Determine the (x, y) coordinate at the center of the cell enclosing the given text.  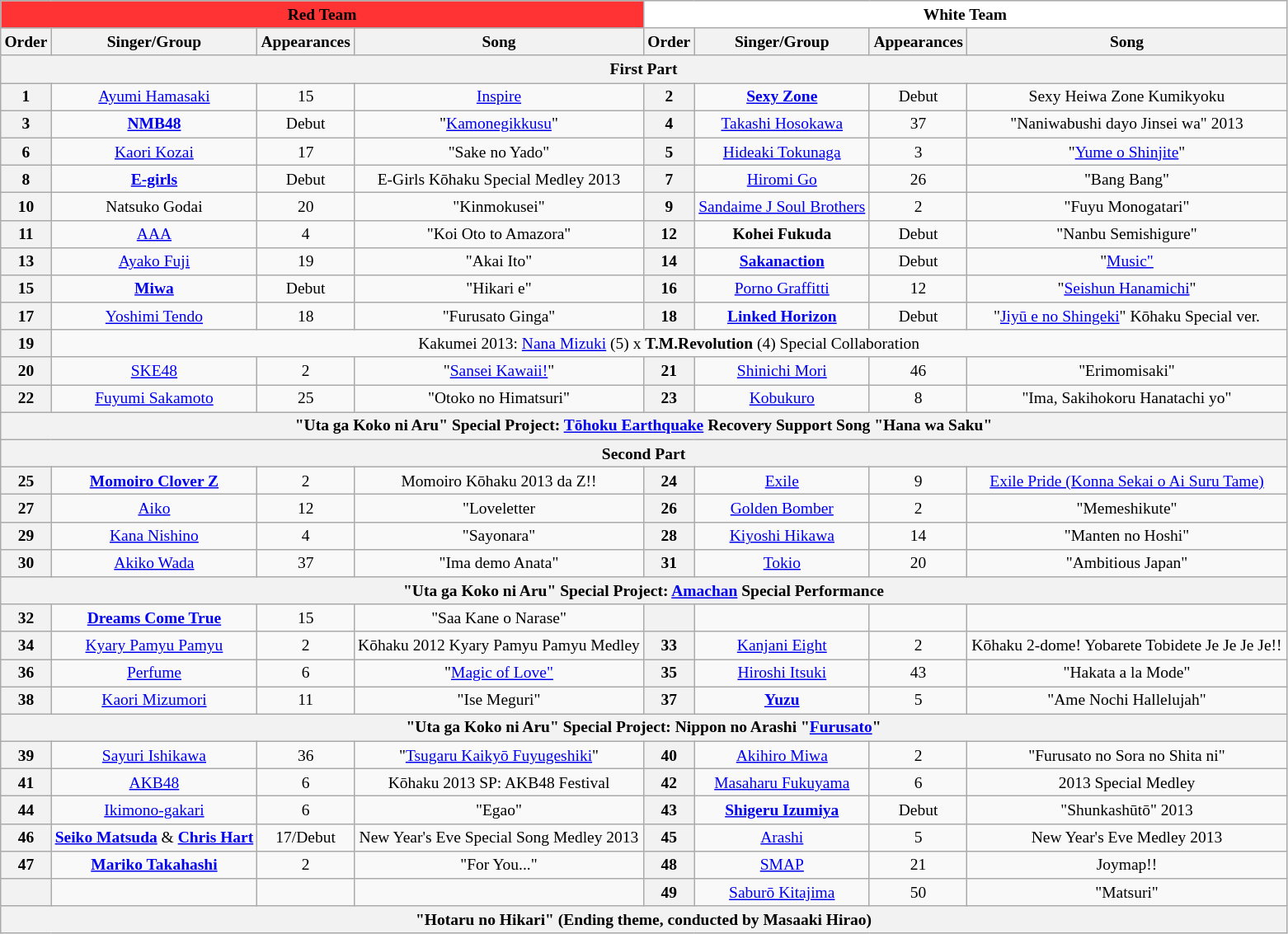
Miwa (154, 289)
"Tsugaru Kaikyō Fuyugeshiki" (498, 755)
10 (26, 206)
Seiko Matsuda & Chris Hart (154, 838)
Kanjani Eight (782, 645)
Perfume (154, 673)
Kōhaku 2012 Kyary Pamyu Pamyu Medley (498, 645)
48 (670, 864)
Sayuri Ishikawa (154, 755)
Inspire (498, 97)
"Furusato no Sora no Shita ni" (1127, 755)
Kaori Mizumori (154, 701)
Arashi (782, 838)
"Sayonara" (498, 536)
17/Debut (306, 838)
"Loveletter (498, 508)
Kiyoshi Hikawa (782, 536)
"Magic of Love" (498, 673)
Natsuko Godai (154, 206)
50 (918, 892)
"Memeshikute" (1127, 508)
First Part (644, 69)
"Yume o Shinjite" (1127, 152)
Second Part (644, 453)
"Saa Kane o Narase" (498, 618)
Saburō Kitajima (782, 892)
1 (26, 97)
Shinichi Mori (782, 371)
"Bang Bang" (1127, 178)
White Team (966, 15)
Ikimono-gakari (154, 810)
NMB48 (154, 124)
"Uta ga Koko ni Aru" Special Project: Tōhoku Earthquake Recovery Support Song "Hana wa Saku" (644, 425)
SKE48 (154, 371)
E-Girls Kōhaku Special Medley 2013 (498, 178)
Aiko (154, 508)
Akiko Wada (154, 562)
"Otoko no Himatsuri" (498, 399)
16 (670, 289)
"Ima demo Anata" (498, 562)
Kōhaku 2013 SP: AKB48 Festival (498, 783)
"Seishun Hanamichi" (1127, 289)
44 (26, 810)
Ayumi Hamasaki (154, 97)
"Jiyū e no Shingeki" Kōhaku Special ver. (1127, 317)
"Erimomisaki" (1127, 371)
22 (26, 399)
31 (670, 562)
Porno Graffitti (782, 289)
"For You..." (498, 864)
"Music" (1127, 260)
Joymap!! (1127, 864)
"Ambitious Japan" (1127, 562)
2013 Special Medley (1127, 783)
23 (670, 399)
New Year's Eve Medley 2013 (1127, 838)
39 (26, 755)
34 (26, 645)
"Matsuri" (1127, 892)
Shigeru Izumiya (782, 810)
41 (26, 783)
Akihiro Miwa (782, 755)
Yuzu (782, 701)
Hiroshi Itsuki (782, 673)
7 (670, 178)
40 (670, 755)
Mariko Takahashi (154, 864)
Linked Horizon (782, 317)
"Shunkashūtō" 2013 (1127, 810)
Hiromi Go (782, 178)
24 (670, 481)
"Furusato Ginga" (498, 317)
Kana Nishino (154, 536)
"Ise Meguri" (498, 701)
"Sansei Kawaii!" (498, 371)
13 (26, 260)
"Hikari e" (498, 289)
38 (26, 701)
Dreams Come True (154, 618)
Sexy Heiwa Zone Kumikyoku (1127, 97)
29 (26, 536)
Momoiro Clover Z (154, 481)
Kyary Pamyu Pamyu (154, 645)
Ayako Fuji (154, 260)
Exile Pride (Konna Sekai o Ai Suru Tame) (1127, 481)
"Nanbu Semishigure" (1127, 234)
"Hakata a la Mode" (1127, 673)
Sakanaction (782, 260)
Exile (782, 481)
Kōhaku 2-dome! Yobarete Tobidete Je Je Je Je!! (1127, 645)
"Ame Nochi Hallelujah" (1127, 701)
AKB48 (154, 783)
Tokio (782, 562)
Kakumei 2013: Nana Mizuki (5) x T.M.Revolution (4) Special Collaboration (669, 343)
33 (670, 645)
"Fuyu Monogatari" (1127, 206)
Kobukuro (782, 399)
49 (670, 892)
Sandaime J Soul Brothers (782, 206)
42 (670, 783)
45 (670, 838)
Kohei Fukuda (782, 234)
30 (26, 562)
35 (670, 673)
"Sake no Yado" (498, 152)
"Akai Ito" (498, 260)
"Kamonegikkusu" (498, 124)
"Naniwabushi dayo Jinsei wa" 2013 (1127, 124)
Momoiro Kōhaku 2013 da Z!! (498, 481)
Kaori Kozai (154, 152)
Yoshimi Tendo (154, 317)
AAA (154, 234)
"Kinmokusei" (498, 206)
47 (26, 864)
"Ima, Sakihokoru Hanatachi yo" (1127, 399)
E-girls (154, 178)
"Manten no Hoshi" (1127, 536)
Masaharu Fukuyama (782, 783)
"Koi Oto to Amazora" (498, 234)
"Uta ga Koko ni Aru" Special Project: Amachan Special Performance (644, 590)
Fuyumi Sakamoto (154, 399)
Golden Bomber (782, 508)
"Egao" (498, 810)
Sexy Zone (782, 97)
Hideaki Tokunaga (782, 152)
32 (26, 618)
"Hotaru no Hikari" (Ending theme, conducted by Masaaki Hirao) (644, 920)
Takashi Hosokawa (782, 124)
SMAP (782, 864)
28 (670, 536)
Red Team (322, 15)
New Year's Eve Special Song Medley 2013 (498, 838)
27 (26, 508)
"Uta ga Koko ni Aru" Special Project: Nippon no Arashi "Furusato" (644, 727)
